Find where the given text appears and provide that cell's center as [x, y] coordinate. 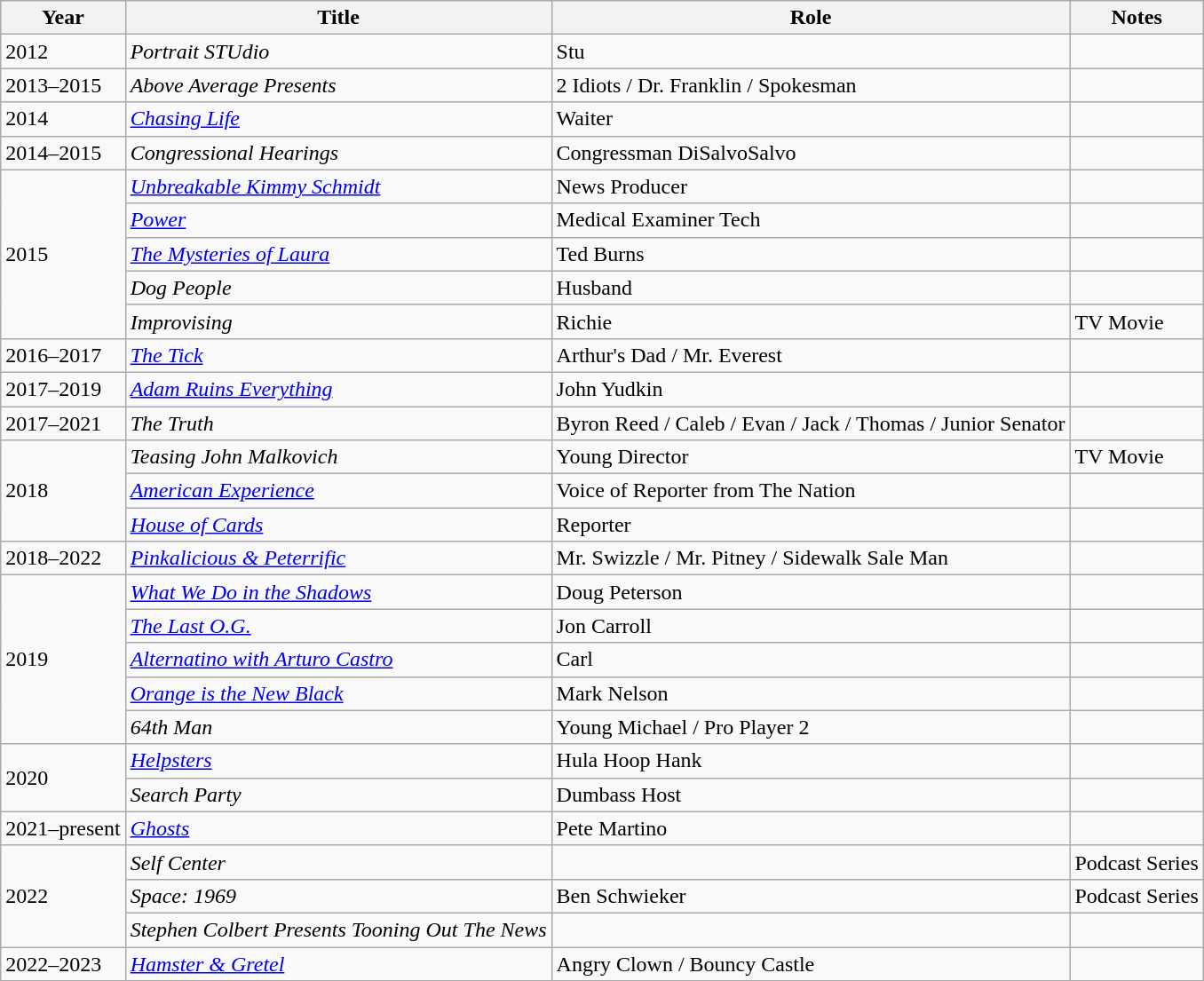
Stephen Colbert Presents Tooning Out The News [338, 930]
News Producer [811, 186]
Congressional Hearings [338, 153]
Helpsters [338, 761]
Self Center [338, 862]
2022 [63, 896]
2020 [63, 778]
2012 [63, 51]
2018 [63, 491]
Husband [811, 288]
Richie [811, 321]
Improvising [338, 321]
The Tick [338, 355]
2015 [63, 254]
2022–2023 [63, 963]
Pinkalicious & Peterrific [338, 558]
Search Party [338, 795]
Ted Burns [811, 254]
Congressman DiSalvoSalvo [811, 153]
Byron Reed / Caleb / Evan / Jack / Thomas / Junior Senator [811, 423]
The Truth [338, 423]
2016–2017 [63, 355]
Adam Ruins Everything [338, 389]
Hula Hoop Hank [811, 761]
Ghosts [338, 828]
House of Cards [338, 525]
Angry Clown / Bouncy Castle [811, 963]
Young Michael / Pro Player 2 [811, 727]
Pete Martino [811, 828]
Teasing John Malkovich [338, 457]
Hamster & Gretel [338, 963]
Orange is the New Black [338, 693]
John Yudkin [811, 389]
2014–2015 [63, 153]
64th Man [338, 727]
2018–2022 [63, 558]
Ben Schwieker [811, 896]
Waiter [811, 119]
The Mysteries of Laura [338, 254]
Unbreakable Kimmy Schmidt [338, 186]
American Experience [338, 491]
Dumbass Host [811, 795]
2013–2015 [63, 85]
Jon Carroll [811, 626]
2017–2021 [63, 423]
Reporter [811, 525]
Mr. Swizzle / Mr. Pitney / Sidewalk Sale Man [811, 558]
Portrait STUdio [338, 51]
Medical Examiner Tech [811, 220]
Arthur's Dad / Mr. Everest [811, 355]
2021–present [63, 828]
2014 [63, 119]
Space: 1969 [338, 896]
Chasing Life [338, 119]
Alternatino with Arturo Castro [338, 660]
Role [811, 18]
Stu [811, 51]
Young Director [811, 457]
2017–2019 [63, 389]
Doug Peterson [811, 592]
Dog People [338, 288]
Mark Nelson [811, 693]
2019 [63, 660]
Above Average Presents [338, 85]
Year [63, 18]
Voice of Reporter from The Nation [811, 491]
Power [338, 220]
Title [338, 18]
The Last O.G. [338, 626]
Carl [811, 660]
What We Do in the Shadows [338, 592]
Notes [1137, 18]
2 Idiots / Dr. Franklin / Spokesman [811, 85]
